Provide the [x, y] coordinate of the cell's center where the given text is located.  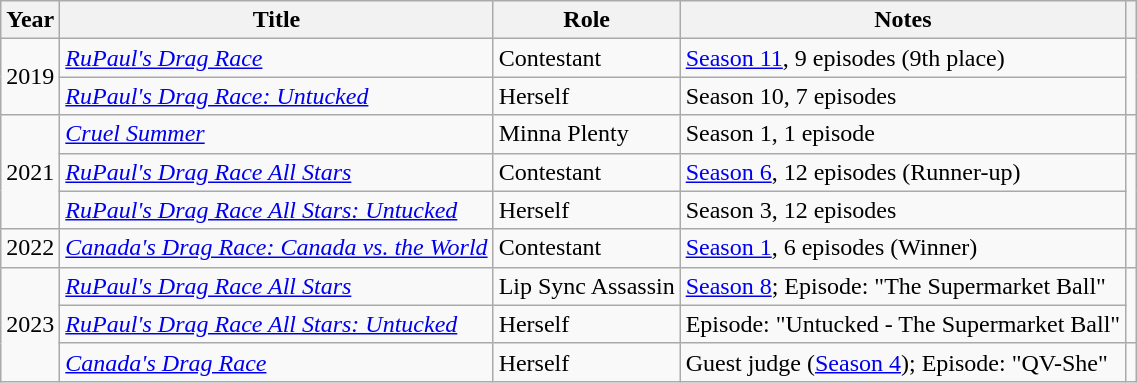
Season 1, 6 episodes (Winner) [902, 248]
Canada's Drag Race [276, 362]
Episode: "Untucked - The Supermarket Ball" [902, 324]
Year [30, 20]
RuPaul's Drag Race: Untucked [276, 96]
Title [276, 20]
Notes [902, 20]
2021 [30, 172]
Season 6, 12 episodes (Runner-up) [902, 172]
2023 [30, 324]
Season 3, 12 episodes [902, 210]
2019 [30, 77]
Cruel Summer [276, 134]
Season 1, 1 episode [902, 134]
Guest judge (Season 4); Episode: "QV-She" [902, 362]
Season 8; Episode: "The Supermarket Ball" [902, 286]
Lip Sync Assassin [586, 286]
Role [586, 20]
Season 10, 7 episodes [902, 96]
Minna Plenty [586, 134]
2022 [30, 248]
Canada's Drag Race: Canada vs. the World [276, 248]
Season 11, 9 episodes (9th place) [902, 58]
RuPaul's Drag Race [276, 58]
